Return the (x, y) coordinate for the center point of the cell that contains the specified text.  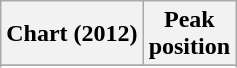
Chart (2012) (72, 34)
Peakposition (189, 34)
